Pinpoint the cell where the given text exists, returning its [X, Y] midpoint coordinate. 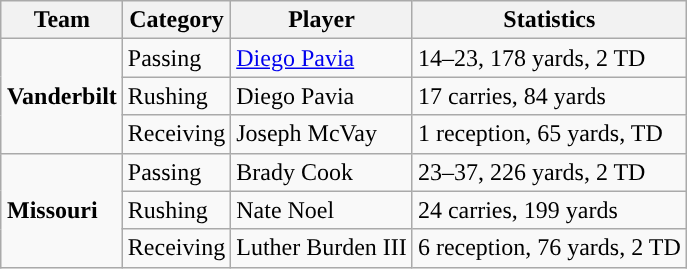
Category [176, 20]
Team [62, 20]
Brady Cook [322, 172]
Vanderbilt [62, 96]
23–37, 226 yards, 2 TD [549, 172]
1 reception, 65 yards, TD [549, 134]
Missouri [62, 210]
Joseph McVay [322, 134]
Statistics [549, 20]
6 reception, 76 yards, 2 TD [549, 248]
17 carries, 84 yards [549, 96]
14–23, 178 yards, 2 TD [549, 58]
Luther Burden III [322, 248]
Nate Noel [322, 210]
Player [322, 20]
24 carries, 199 yards [549, 210]
